Search for the cell housing the specified text and yield its [X, Y] center coordinate. 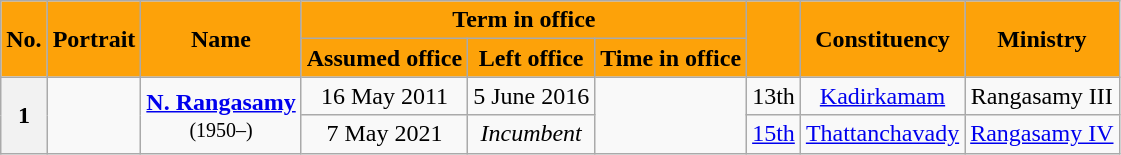
Assumed office [384, 58]
Incumbent [532, 134]
N. Rangasamy(1950–) [221, 115]
5 June 2016 [532, 96]
No. [24, 39]
Name [221, 39]
Constituency [882, 39]
Kadirkamam [882, 96]
Portrait [94, 39]
16 May 2011 [384, 96]
Rangasamy IV [1042, 134]
13th [774, 96]
Left office [532, 58]
Rangasamy III [1042, 96]
Thattanchavady [882, 134]
7 May 2021 [384, 134]
Time in office [671, 58]
15th [774, 134]
Ministry [1042, 39]
1 [24, 115]
Term in office [524, 20]
